Identify which cell holds the provided text, then report its (x, y) central coordinate. 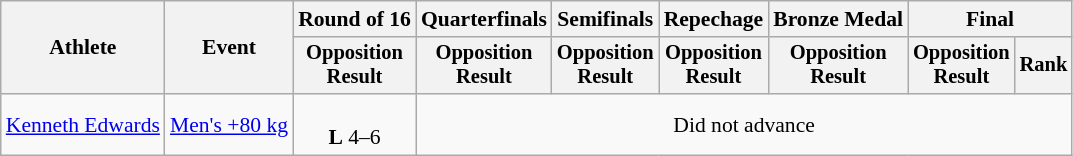
Kenneth Edwards (83, 124)
Men's +80 kg (229, 124)
Quarterfinals (484, 19)
L 4–6 (354, 124)
Rank (1044, 66)
Bronze Medal (838, 19)
Event (229, 48)
Semifinals (606, 19)
Repechage (714, 19)
Round of 16 (354, 19)
Athlete (83, 48)
Did not advance (744, 124)
Final (990, 19)
